Provide the (x, y) coordinate of the cell's center where the given text is located.  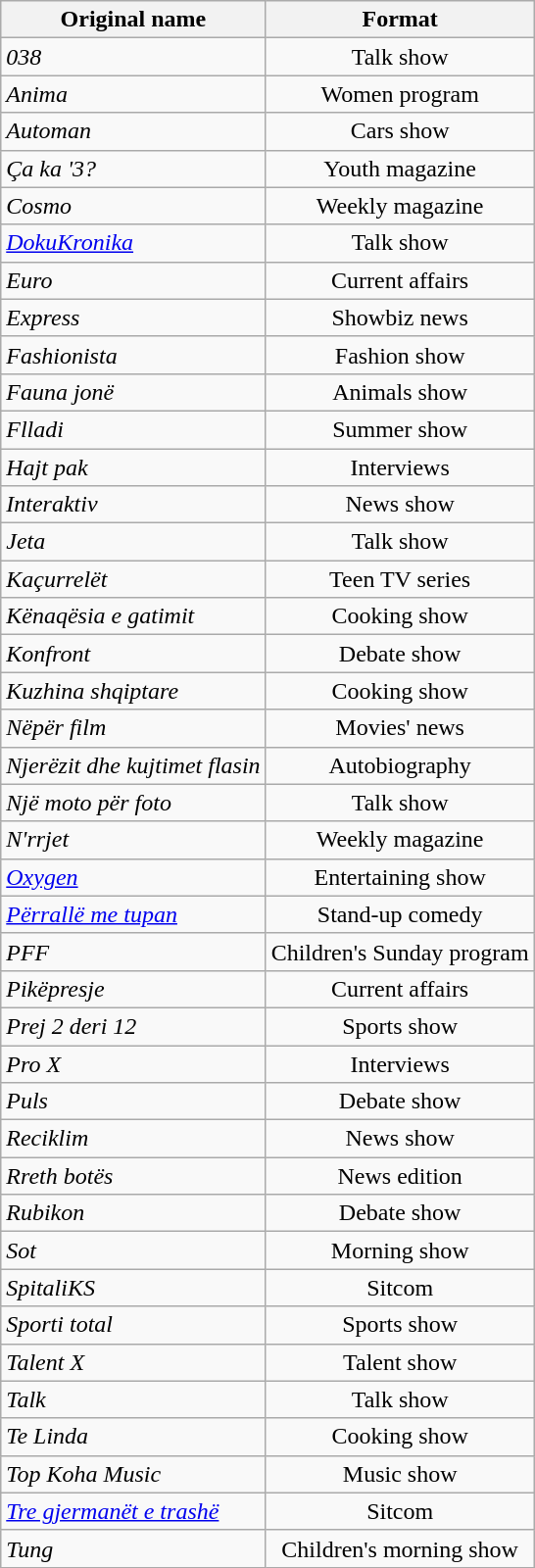
Talk (133, 1399)
SpitaliKS (133, 1288)
Konfront (133, 654)
Entertaining show (400, 877)
News edition (400, 1176)
Talent show (400, 1362)
Sporti total (133, 1325)
Summer show (400, 429)
Anima (133, 94)
Tre gjermanët e trashë (133, 1511)
Autobiography (400, 765)
Reciklim (133, 1139)
Tung (133, 1548)
Teen TV series (400, 579)
Prej 2 deri 12 (133, 1026)
Youth magazine (400, 169)
Showbiz news (400, 318)
PFF (133, 952)
Cars show (400, 131)
Children's Sunday program (400, 952)
Fashion show (400, 355)
Rreth botës (133, 1176)
Rubikon (133, 1213)
Fashionista (133, 355)
Stand-up comedy (400, 914)
Përrallë me tupan (133, 914)
Morning show (400, 1250)
Automan (133, 131)
Flladi (133, 429)
Kuzhina shqiptare (133, 691)
Animals show (400, 392)
Women program (400, 94)
DokuKronika (133, 243)
Oxygen (133, 877)
Nëpër film (133, 728)
Express (133, 318)
Cosmo (133, 206)
Pro X (133, 1063)
Top Koha Music (133, 1474)
N'rrjet (133, 840)
Talent X (133, 1362)
Hajt pak (133, 467)
Një moto për foto (133, 803)
Njerëzit dhe kujtimet flasin (133, 765)
Format (400, 20)
Puls (133, 1102)
Pikëpresje (133, 989)
Music show (400, 1474)
Sot (133, 1250)
Kënaqësia e gatimit (133, 616)
Fauna jonë (133, 392)
Ça ka '3? (133, 169)
Children's morning show (400, 1548)
Jeta (133, 542)
Movies' news (400, 728)
Original name (133, 20)
038 (133, 57)
Kaçurrelët (133, 579)
Te Linda (133, 1437)
Interaktiv (133, 505)
Euro (133, 280)
